Detect which cell encompasses the target text, then output its (X, Y) center coordinate. 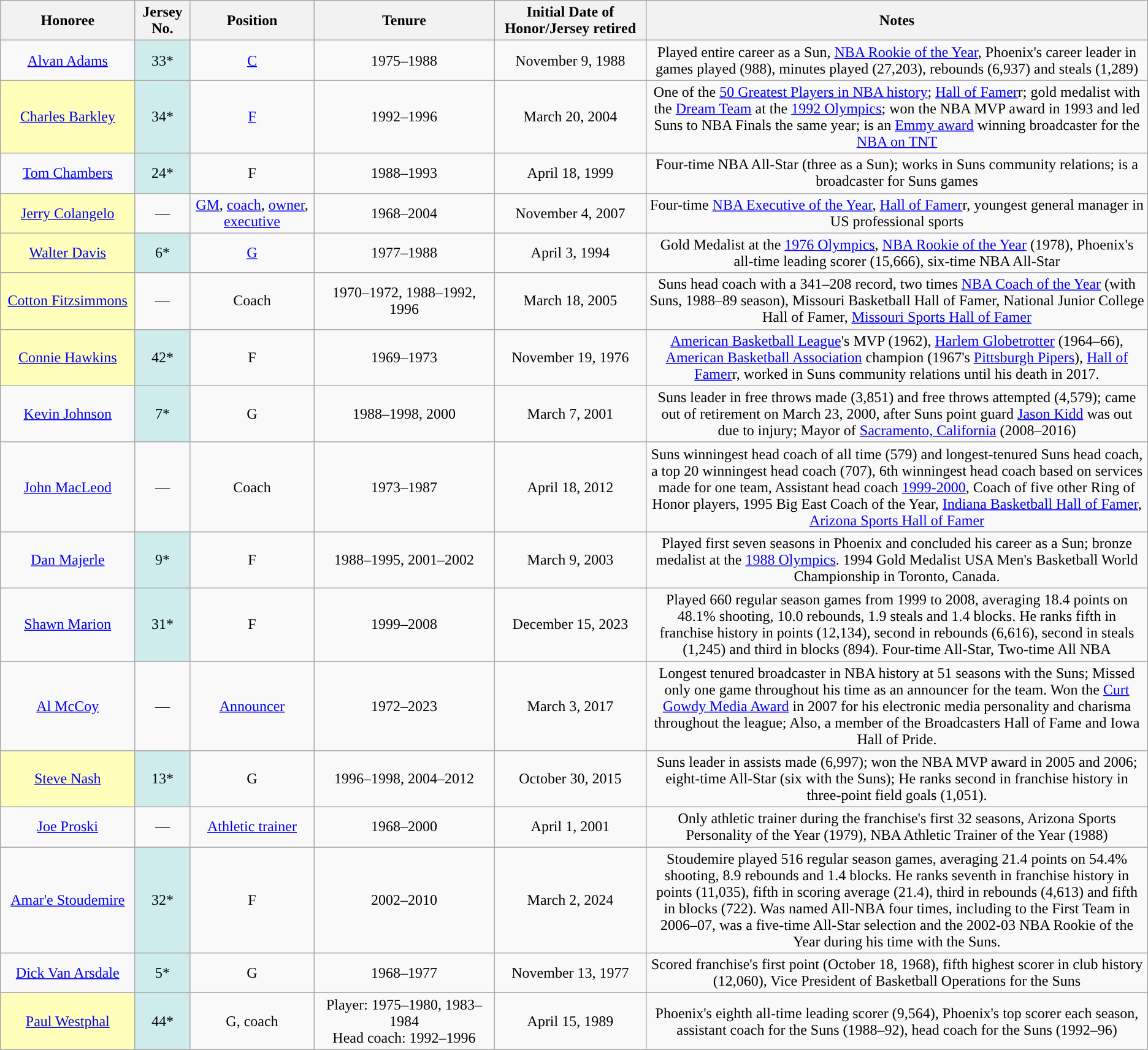
Dan Majerle (67, 560)
December 15, 2023 (570, 624)
Tenure (404, 21)
Amar'e Stoudemire (67, 900)
October 30, 2015 (570, 779)
1999–2008 (404, 624)
Notes (897, 21)
Shawn Marion (67, 624)
24* (163, 173)
April 1, 2001 (570, 827)
November 9, 1988 (570, 60)
1977–1988 (404, 253)
1969–1973 (404, 357)
31* (163, 624)
7* (163, 414)
Jerry Colangelo (67, 213)
November 13, 1977 (570, 973)
1970–1972, 1988–1992, 1996 (404, 301)
1968–2004 (404, 213)
1988–1998, 2000 (404, 414)
1973–1987 (404, 487)
March 9, 2003 (570, 560)
April 15, 1989 (570, 1021)
1996–1998, 2004–2012 (404, 779)
April 18, 2012 (570, 487)
March 7, 2001 (570, 414)
1968–2000 (404, 827)
1968–1977 (404, 973)
Athletic trainer (252, 827)
March 20, 2004 (570, 116)
Walter Davis (67, 253)
Jersey No. (163, 21)
Kevin Johnson (67, 414)
Four-time NBA Executive of the Year, Hall of Famerr, youngest general manager in US professional sports (897, 213)
2002–2010 (404, 900)
November 19, 1976 (570, 357)
Steve Nash (67, 779)
44* (163, 1021)
1992–1996 (404, 116)
Announcer (252, 706)
Joe Proski (67, 827)
March 18, 2005 (570, 301)
1975–1988 (404, 60)
Tom Chambers (67, 173)
Connie Hawkins (67, 357)
Paul Westphal (67, 1021)
34* (163, 116)
Player: 1975–1980, 1983–1984Head coach: 1992–1996 (404, 1021)
13* (163, 779)
1988–1995, 2001–2002 (404, 560)
John MacLeod (67, 487)
42* (163, 357)
March 3, 2017 (570, 706)
Dick Van Arsdale (67, 973)
GM, coach, owner, executive (252, 213)
Position (252, 21)
Alvan Adams (67, 60)
1988–1993 (404, 173)
Gold Medalist at the 1976 Olympics, NBA Rookie of the Year (1978), Phoenix's all-time leading scorer (15,666), six-time NBA All-Star (897, 253)
April 18, 1999 (570, 173)
1972–2023 (404, 706)
Four-time NBA All-Star (three as a Sun); works in Suns community relations; is a broadcaster for Suns games (897, 173)
April 3, 1994 (570, 253)
Only athletic trainer during the franchise's first 32 seasons, Arizona Sports Personality of the Year (1979), NBA Athletic Trainer of the Year (1988) (897, 827)
Honoree (67, 21)
32* (163, 900)
Charles Barkley (67, 116)
G, coach (252, 1021)
C (252, 60)
March 2, 2024 (570, 900)
33* (163, 60)
6* (163, 253)
November 4, 2007 (570, 213)
Initial Date of Honor/Jersey retired (570, 21)
9* (163, 560)
Al McCoy (67, 706)
5* (163, 973)
Cotton Fitzsimmons (67, 301)
